Provide the [x, y] coordinate of the cell's center where the given text is located.  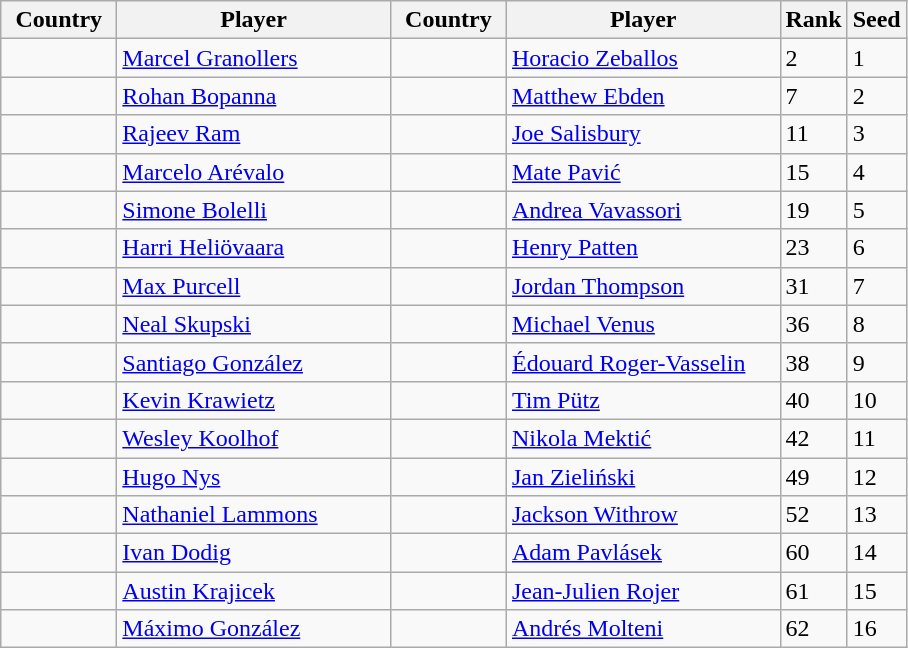
Max Purcell [254, 286]
Neal Skupski [254, 324]
Kevin Krawietz [254, 400]
Mate Pavić [643, 172]
5 [876, 210]
Santiago González [254, 362]
Horacio Zeballos [643, 58]
Rohan Bopanna [254, 96]
Hugo Nys [254, 477]
Joe Salisbury [643, 134]
Tim Pütz [643, 400]
Marcel Granollers [254, 58]
Jan Zieliński [643, 477]
42 [814, 438]
4 [876, 172]
36 [814, 324]
Andrea Vavassori [643, 210]
6 [876, 248]
1 [876, 58]
12 [876, 477]
Ivan Dodig [254, 553]
10 [876, 400]
Édouard Roger-Vasselin [643, 362]
61 [814, 591]
Marcelo Arévalo [254, 172]
Rajeev Ram [254, 134]
Simone Bolelli [254, 210]
8 [876, 324]
Jordan Thompson [643, 286]
Henry Patten [643, 248]
Adam Pavlásek [643, 553]
Nathaniel Lammons [254, 515]
Jackson Withrow [643, 515]
3 [876, 134]
23 [814, 248]
Jean-Julien Rojer [643, 591]
Wesley Koolhof [254, 438]
16 [876, 629]
49 [814, 477]
52 [814, 515]
Michael Venus [643, 324]
19 [814, 210]
38 [814, 362]
Austin Krajicek [254, 591]
14 [876, 553]
60 [814, 553]
13 [876, 515]
40 [814, 400]
Rank [814, 20]
Nikola Mektić [643, 438]
62 [814, 629]
9 [876, 362]
31 [814, 286]
Matthew Ebden [643, 96]
Seed [876, 20]
Máximo González [254, 629]
Harri Heliövaara [254, 248]
Andrés Molteni [643, 629]
